Pinpoint the cell where the given text exists, returning its (x, y) midpoint coordinate. 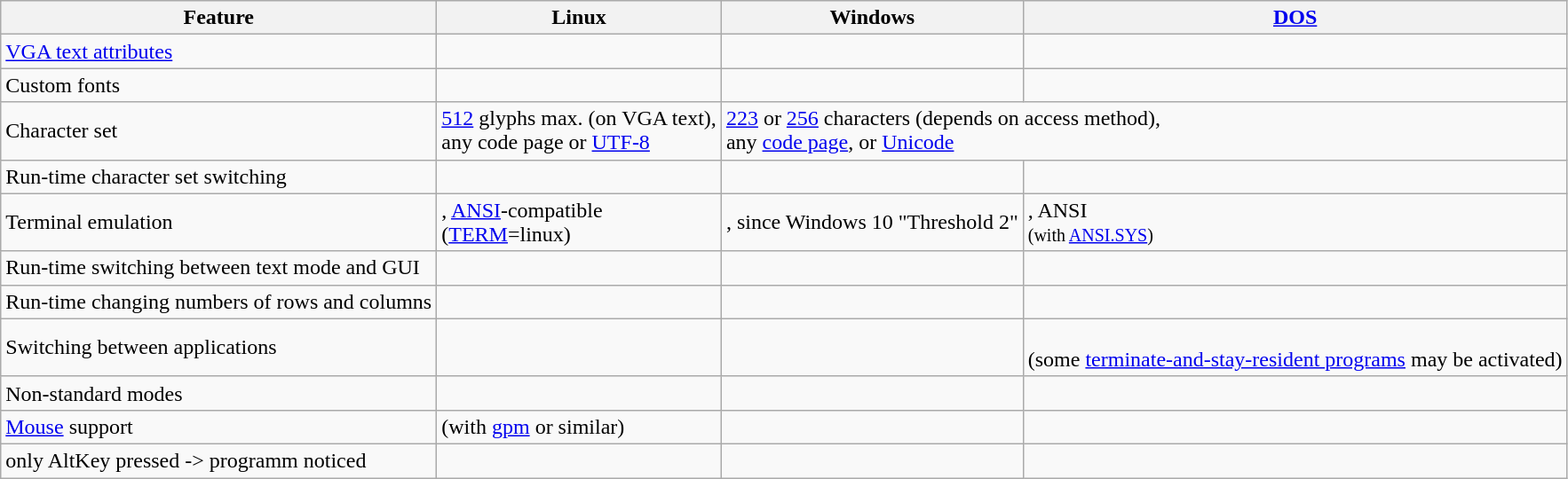
Switching between applications (218, 348)
Linux (579, 18)
Run-time switching between text mode and GUI (218, 268)
Mouse support (218, 427)
Character set (218, 131)
Feature (218, 18)
, ANSI-compatible(TERM=linux) (579, 222)
VGA text attributes (218, 51)
512 glyphs max. (on VGA text),any code page or UTF-8 (579, 131)
(with gpm or similar) (579, 427)
only AltKey pressed -> programm noticed (218, 460)
Custom fonts (218, 85)
, ANSI(with ANSI.SYS) (1295, 222)
Non-standard modes (218, 393)
, since Windows 10 "Threshold 2" (872, 222)
223 or 256 characters (depends on access method),any code page, or Unicode (1144, 131)
Run-time character set switching (218, 177)
Run-time changing numbers of rows and columns (218, 302)
Terminal emulation (218, 222)
DOS (1295, 18)
(some terminate-and-stay-resident programs may be activated) (1295, 348)
Windows (872, 18)
